Output the [X, Y] coordinate of the center of the cell containing the given text.  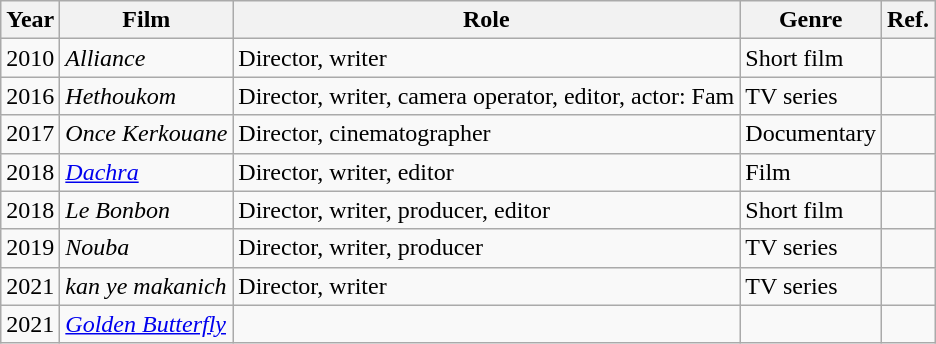
Once Kerkouane [146, 134]
Documentary [811, 134]
Director, writer, camera operator, editor, actor: Fam [486, 96]
Golden Butterfly [146, 324]
2010 [30, 58]
Director, cinematographer [486, 134]
2017 [30, 134]
Director, writer, producer [486, 248]
Genre [811, 20]
Hethoukom [146, 96]
2019 [30, 248]
Dachra [146, 172]
Alliance [146, 58]
Director, writer, producer, editor [486, 210]
2016 [30, 96]
Nouba [146, 248]
kan ye makanich [146, 286]
Year [30, 20]
Role [486, 20]
Director, writer, editor [486, 172]
Ref. [908, 20]
Le Bonbon [146, 210]
